Output the (x, y) coordinate of the center of the cell containing the given text.  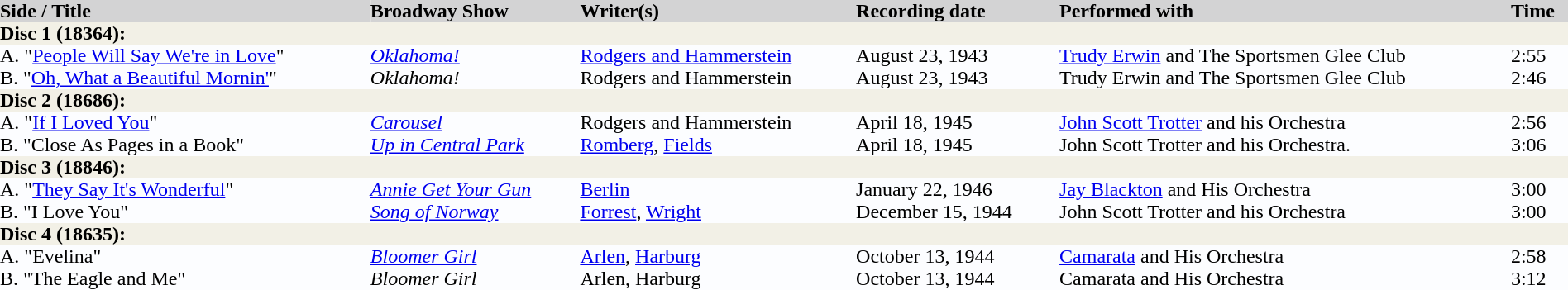
B. "Close As Pages in a Book" (185, 145)
A. "If I Loved You" (185, 122)
3:12 (1540, 279)
A. "They Say It's Wonderful" (185, 190)
Up in Central Park (476, 145)
Jay Blackton and His Orchestra (1285, 190)
B. "The Eagle and Me" (185, 279)
2:56 (1540, 122)
Writer(s) (718, 12)
Broadway Show (476, 12)
B. "Oh, What a Beautiful Mornin'" (185, 78)
Disc 2 (18686): (784, 101)
Recording date (958, 12)
January 22, 1946 (958, 190)
Forrest, Wright (718, 212)
2:58 (1540, 256)
2:46 (1540, 78)
Side / Title (185, 12)
2:55 (1540, 56)
Disc 1 (18364): (784, 33)
December 15, 1944 (958, 212)
3:06 (1540, 145)
B. "I Love You" (185, 212)
A. "People Will Say We're in Love" (185, 56)
Disc 3 (18846): (784, 167)
Annie Get Your Gun (476, 190)
Time (1540, 12)
Romberg, Fields (718, 145)
Berlin (718, 190)
Song of Norway (476, 212)
A. "Evelina" (185, 256)
Disc 4 (18635): (784, 235)
John Scott Trotter and his Orchestra. (1285, 145)
Performed with (1285, 12)
Carousel (476, 122)
